Provide the (X, Y) coordinate of the cell's center where the given text is located.  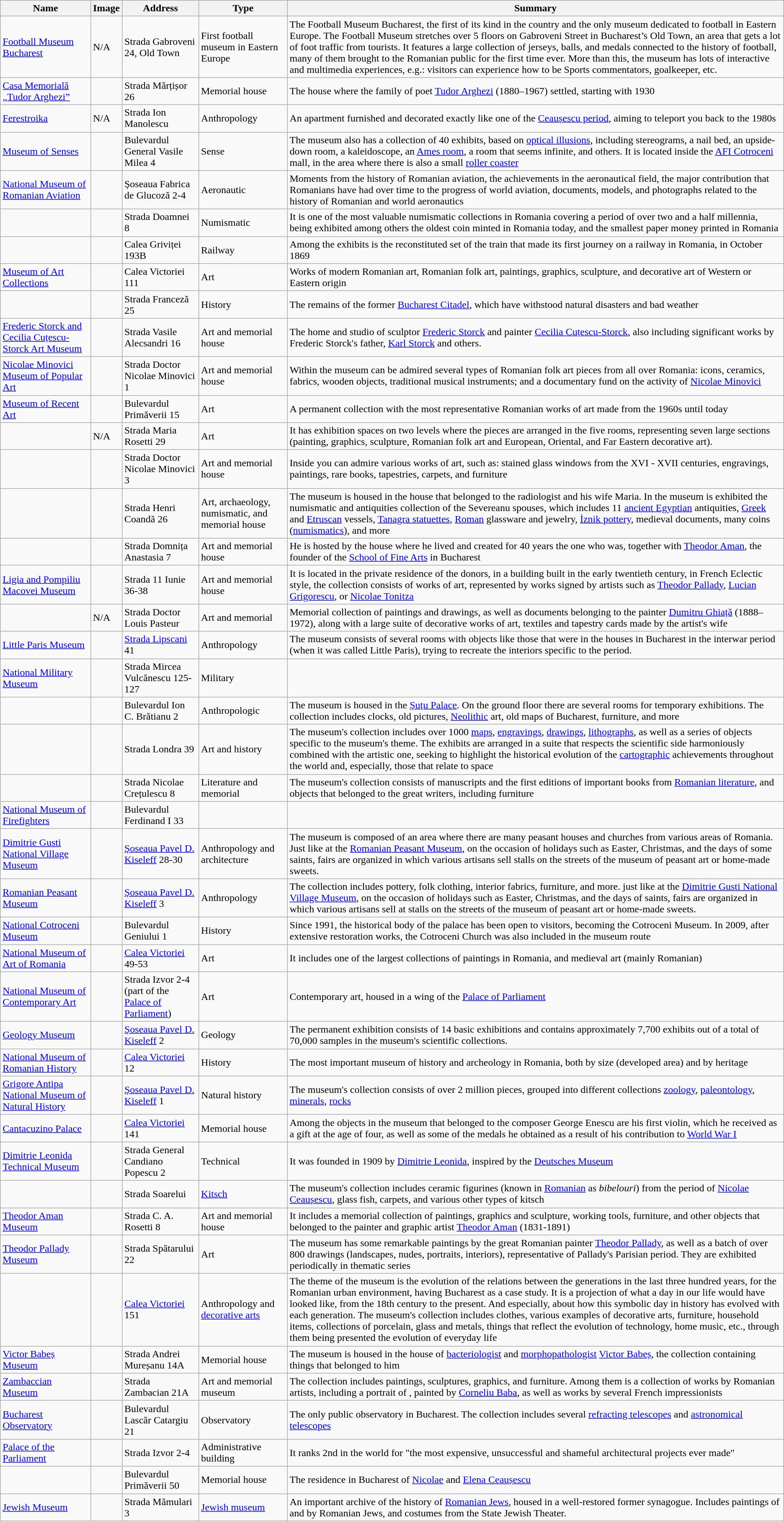
Strada Zambacian 21A (160, 1387)
Strada Soarelui (160, 1194)
Theodor Aman Museum (46, 1221)
Strada Henri Coandă 26 (160, 514)
Bulevardul General Vasile Milea 4 (160, 151)
Strada Izvor 2-4 (part of the Palace of Parliament) (160, 997)
Strada Izvor 2-4 (160, 1453)
Nicolae Minovici Museum of Popular Art (46, 376)
Theodor Pallady Museum (46, 1254)
Museum of Recent Art (46, 409)
Geology (243, 1036)
Strada Londra 39 (160, 749)
Strada Vasile Alecsandri 16 (160, 337)
It ranks 2nd in the world for "the most expensive, unsuccessful and shameful architectural projects ever made" (535, 1453)
Strada Doctor Nicolae Minovici 3 (160, 469)
Railway (243, 250)
Strada Doctor Louis Pasteur (160, 617)
National Museum of Contemporary Art (46, 997)
Șoseaua Pavel D. Kiseleff 2 (160, 1036)
Name (46, 8)
Strada Mircea Vulcănescu 125-127 (160, 678)
Observatory (243, 1420)
Șoseaua Pavel D. Kiseleff 1 (160, 1095)
Art, archaeology, numismatic, and memorial house (243, 514)
National Military Museum (46, 678)
Strada General Candiano Popescu 2 (160, 1161)
Strada Ion Manolescu (160, 118)
Art and memorial museum (243, 1387)
Strada Gabroveni 24, Old Town (160, 47)
Sense (243, 151)
Bulevardul Primăverii 50 (160, 1480)
Museum of Senses (46, 151)
Military (243, 678)
Bulevardul Lascăr Catargiu 21 (160, 1420)
Literature and memorial (243, 788)
The only public observatory in Bucharest. The collection includes several refracting telescopes and astronomical telescopes (535, 1420)
Calea Victoriei 111 (160, 277)
Anthropology and architecture (243, 854)
Strada Doctor Nicolae Minovici 1 (160, 376)
Kitsch (243, 1194)
Victor Babeș Museum (46, 1360)
Jewish museum (243, 1507)
Little Paris Museum (46, 645)
Zambaccian Museum (46, 1387)
Frederic Storck and Cecilia Cuțescu-Storck Art Museum (46, 337)
Romanian Peasant Museum (46, 898)
Address (160, 8)
Bulevardul Primăverii 15 (160, 409)
Numismatic (243, 223)
It was founded in 1909 by Dimitrie Leonida, inspired by the Deutsches Museum (535, 1161)
National Museum of Art of Romania (46, 958)
Strada C. A. Rosetti 8 (160, 1221)
National Museum of Firefighters (46, 815)
Calea Victoriei 141 (160, 1128)
The remains of the former Bucharest Citadel, which have withstood natural disasters and bad weather (535, 304)
Geology Museum (46, 1036)
A permanent collection with the most representative Romanian works of art made from the 1960s until today (535, 409)
Bucharest Observatory (46, 1420)
Șoseaua Pavel D. Kiseleff 28-30 (160, 854)
It includes one of the largest collections of paintings in Romania, and medieval art (mainly Romanian) (535, 958)
Among the exhibits is the reconstituted set of the train that made its first journey on a railway in Romania, in October 1869 (535, 250)
Calea Victoriei 151 (160, 1309)
Image (106, 8)
Strada Spătarului 22 (160, 1254)
Anthropology and decorative arts (243, 1309)
Strada Maria Rosetti 29 (160, 436)
Art and memorial (243, 617)
Calea Griviței 193B (160, 250)
Ligia and Pompiliu Macovei Museum (46, 585)
Strada Domnița Anastasia 7 (160, 552)
Casa Memorială „Tudor Arghezi” (46, 91)
Strada Doamnei 8 (160, 223)
The museum is housed in the house of bacteriologist and morphopathologist Victor Babeș, the collection containing things that belonged to him (535, 1360)
Calea Victoriei 12 (160, 1062)
Șoseaua Fabrica de Glucoză 2-4 (160, 190)
Bulevardul Ion C. Brătianu 2 (160, 710)
Type (243, 8)
Strada Mărțișor 26 (160, 91)
National Museum of Romanian Aviation (46, 190)
Art and history (243, 749)
Summary (535, 8)
Strada Andrei Mureșanu 14A (160, 1360)
Contemporary art, housed in a wing of the Palace of Parliament (535, 997)
National Cotroceni Museum (46, 931)
Calea Victoriei 49-53 (160, 958)
Bulevardul Geniului 1 (160, 931)
Strada Lipscani 41 (160, 645)
Palace of the Parliament (46, 1453)
Strada 11 Iunie 36-38 (160, 585)
Șoseaua Pavel D. Kiseleff 3 (160, 898)
The house where the family of poet Tudor Arghezi (1880–1967) settled, starting with 1930 (535, 91)
First football museum in Eastern Europe (243, 47)
Administrative building (243, 1453)
An apartment furnished and decorated exactly like one of the Ceaușescu period, aiming to teleport you back to the 1980s (535, 118)
Works of modern Romanian art, Romanian folk art, paintings, graphics, sculpture, and decorative art of Western or Eastern origin (535, 277)
The residence in Bucharest of Nicolae and Elena Ceaușescu (535, 1480)
Cantacuzino Palace (46, 1128)
Jewish Museum (46, 1507)
Dimitrie Leonida Technical Museum (46, 1161)
Aeronautic (243, 190)
The most important museum of history and archeology in Romania, both by size (developed area) and by heritage (535, 1062)
The museum's collection consists of over 2 million pieces, grouped into different collections zoology, paleontology, minerals, rocks (535, 1095)
Technical (243, 1161)
National Museum of Romanian History (46, 1062)
Strada Franceză 25 (160, 304)
Football Museum Bucharest (46, 47)
Grigore Antipa National Museum of Natural History (46, 1095)
Ferestroika (46, 118)
Museum of Art Collections (46, 277)
Dimitrie Gusti National Village Museum (46, 854)
Strada Nicolae Crețulescu 8 (160, 788)
Bulevardul Ferdinand I 33 (160, 815)
Natural history (243, 1095)
Strada Mămulari 3 (160, 1507)
Anthropologic (243, 710)
